Return [x, y] of the center of cell containing provided text 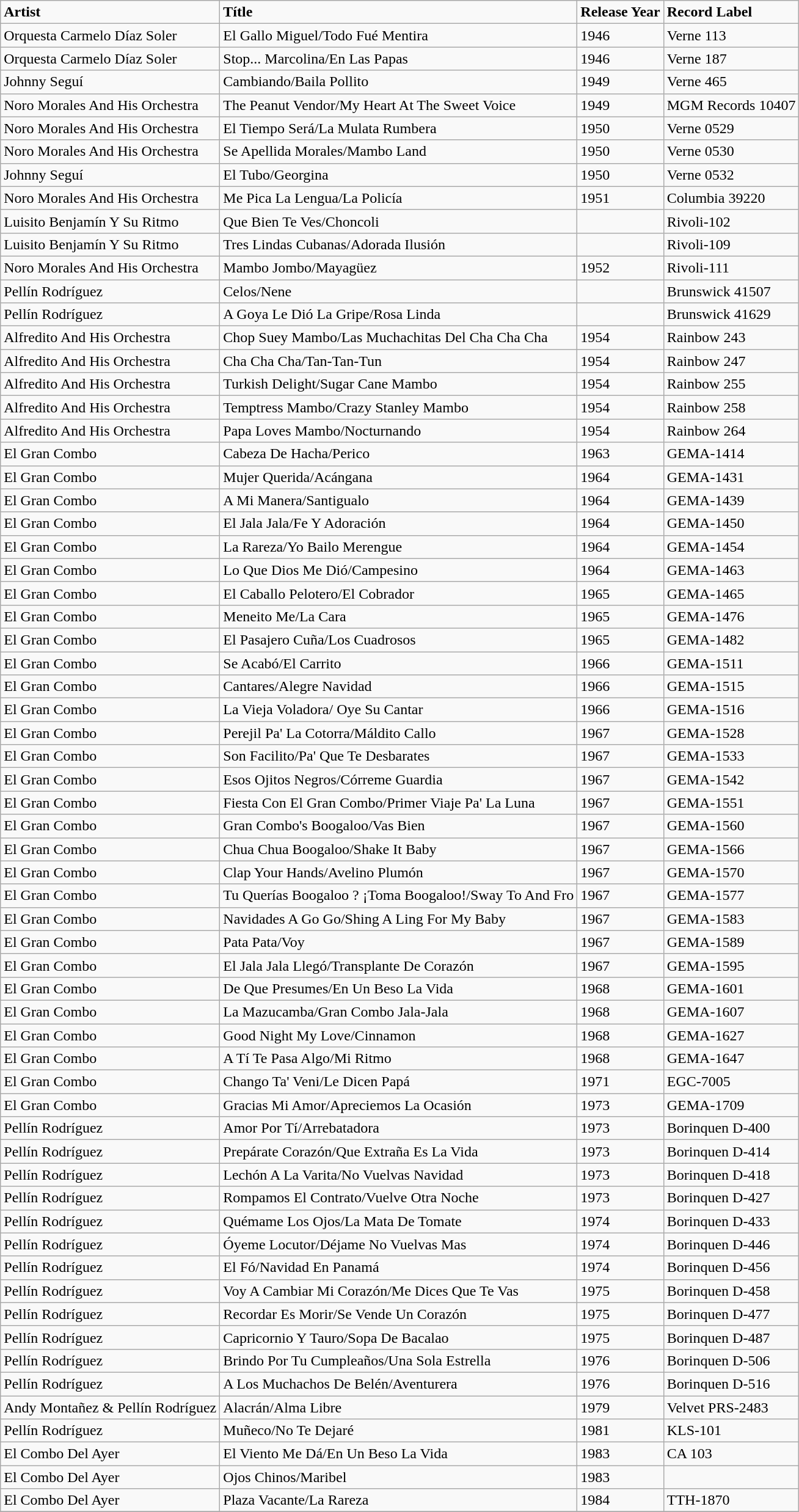
The Peanut Vendor/My Heart At The Sweet Voice [398, 105]
De Que Presumes/En Un Beso La Vida [398, 988]
Me Pica La Lengua/La Policía [398, 198]
Verne 0530 [731, 152]
Mujer Querida/Acángana [398, 477]
GEMA-1560 [731, 826]
La Mazucamba/Gran Combo Jala-Jala [398, 1012]
GEMA-1439 [731, 500]
GEMA-1709 [731, 1105]
Verne 0529 [731, 128]
Pata Pata/Voy [398, 942]
Borinquen D-516 [731, 1384]
Navidades A Go Go/Shing A Ling For My Baby [398, 919]
EGC-7005 [731, 1082]
Brunswick 41629 [731, 315]
Rivoli-109 [731, 244]
A Mi Manera/Santigualo [398, 500]
Verne 187 [731, 59]
A Goya Le Dió La Gripe/Rosa Linda [398, 315]
GEMA-1589 [731, 942]
Rompamos El Contrato/Vuelve Otra Noche [398, 1198]
Verne 465 [731, 82]
Lo Que Dios Me Dió/Campesino [398, 570]
La Rareza/Yo Bailo Merengue [398, 547]
Gran Combo's Boogaloo/Vas Bien [398, 826]
1981 [621, 1431]
Verne 113 [731, 35]
Borinquen D-506 [731, 1360]
Alacrán/Alma Libre [398, 1407]
GEMA-1533 [731, 756]
Rainbow 247 [731, 361]
Borinquen D-487 [731, 1337]
GEMA-1465 [731, 593]
Rainbow 264 [731, 431]
Rainbow 258 [731, 407]
Capricornio Y Tauro/Sopa De Bacalao [398, 1337]
Good Night My Love/Cinnamon [398, 1035]
Muñeco/No Te Dejaré [398, 1431]
CA 103 [731, 1454]
Borinquen D-418 [731, 1175]
GEMA-1542 [731, 780]
GEMA-1577 [731, 896]
Que Bien Te Ves/Choncoli [398, 221]
Clap Your Hands/Avelino Plumón [398, 872]
Recordar Es Morir/Se Vende Un Corazón [398, 1314]
El Tiempo Será/La Mulata Rumbera [398, 128]
El Fó/Navidad En Panamá [398, 1268]
GEMA-1450 [731, 524]
Borinquen D-414 [731, 1152]
GEMA-1516 [731, 710]
A Los Muchachos De Belén/Aventurera [398, 1384]
El Caballo Pelotero/El Cobrador [398, 593]
Borinquen D-446 [731, 1244]
Tu Querías Boogaloo ? ¡Toma Boogaloo!/Sway To And Fro [398, 896]
GEMA-1583 [731, 919]
1951 [621, 198]
GEMA-1607 [731, 1012]
Borinquen D-433 [731, 1221]
Se Acabó/El Carrito [398, 663]
Brunswick 41507 [731, 291]
Velvet PRS-2483 [731, 1407]
GEMA-1515 [731, 687]
Rainbow 255 [731, 384]
Gracias Mi Amor/Apreciemos La Ocasión [398, 1105]
Borinquen D-400 [731, 1128]
KLS-101 [731, 1431]
Celos/Nene [398, 291]
GEMA-1595 [731, 965]
Cha Cha Cha/Tan-Tan-Tun [398, 361]
GEMA-1482 [731, 640]
GEMA-1463 [731, 570]
Óyeme Locutor/Déjame No Vuelvas Mas [398, 1244]
Borinquen D-456 [731, 1268]
Plaza Vacante/La Rareza [398, 1500]
Son Facilito/Pa' Que Te Desbarates [398, 756]
GEMA-1627 [731, 1035]
Borinquen D-458 [731, 1291]
Release Year [621, 12]
Ojos Chinos/Maribel [398, 1477]
Prepárate Corazón/Que Extraña Es La Vida [398, 1152]
El Jala Jala Llegó/Transplante De Corazón [398, 965]
1952 [621, 268]
Borinquen D-477 [731, 1314]
Turkish Delight/Sugar Cane Mambo [398, 384]
Record Label [731, 12]
El Tubo/Georgina [398, 175]
El Gallo Miguel/Todo Fué Mentira [398, 35]
GEMA-1601 [731, 988]
GEMA-1476 [731, 616]
Verne 0532 [731, 175]
GEMA-1454 [731, 547]
Lechón A La Varita/No Vuelvas Navidad [398, 1175]
El Viento Me Dá/En Un Beso La Vida [398, 1454]
GEMA-1570 [731, 872]
TTH-1870 [731, 1500]
El Jala Jala/Fe Y Adoración [398, 524]
Meneito Me/La Cara [398, 616]
Cambiando/Baila Pollito [398, 82]
GEMA-1414 [731, 454]
Artist [110, 12]
Columbia 39220 [731, 198]
Perejil Pa' La Cotorra/Máldito Callo [398, 733]
1984 [621, 1500]
Amor Por Tí/Arrebatadora [398, 1128]
1963 [621, 454]
Mambo Jombo/Mayagüez [398, 268]
Títle [398, 12]
Chua Chua Boogaloo/Shake It Baby [398, 849]
Tres Lindas Cubanas/Adorada Ilusión [398, 244]
Quémame Los Ojos/La Mata De Tomate [398, 1221]
Rainbow 243 [731, 338]
GEMA-1528 [731, 733]
Cantares/Alegre Navidad [398, 687]
Chango Ta' Veni/Le Dicen Papá [398, 1082]
Borinquen D-427 [731, 1198]
El Pasajero Cuña/Los Cuadrosos [398, 640]
Voy A Cambiar Mi Corazón/Me Dices Que Te Vas [398, 1291]
Chop Suey Mambo/Las Muchachitas Del Cha Cha Cha [398, 338]
1979 [621, 1407]
Temptress Mambo/Crazy Stanley Mambo [398, 407]
La Vieja Voladora/ Oye Su Cantar [398, 710]
A Tí Te Pasa Algo/Mi Ritmo [398, 1059]
1971 [621, 1082]
GEMA-1431 [731, 477]
GEMA-1647 [731, 1059]
GEMA-1551 [731, 803]
Papa Loves Mambo/Nocturnando [398, 431]
Esos Ojitos Negros/Córreme Guardia [398, 780]
Andy Montañez & Pellín Rodríguez [110, 1407]
GEMA-1566 [731, 849]
GEMA-1511 [731, 663]
Rivoli-102 [731, 221]
Rivoli-111 [731, 268]
MGM Records 10407 [731, 105]
Stop... Marcolina/En Las Papas [398, 59]
Se Apellida Morales/Mambo Land [398, 152]
Cabeza De Hacha/Perico [398, 454]
Fiesta Con El Gran Combo/Primer Viaje Pa' La Luna [398, 803]
Brindo Por Tu Cumpleaños/Una Sola Estrella [398, 1360]
